Extract the [x, y] coordinate from the center of the cell holding the provided text.  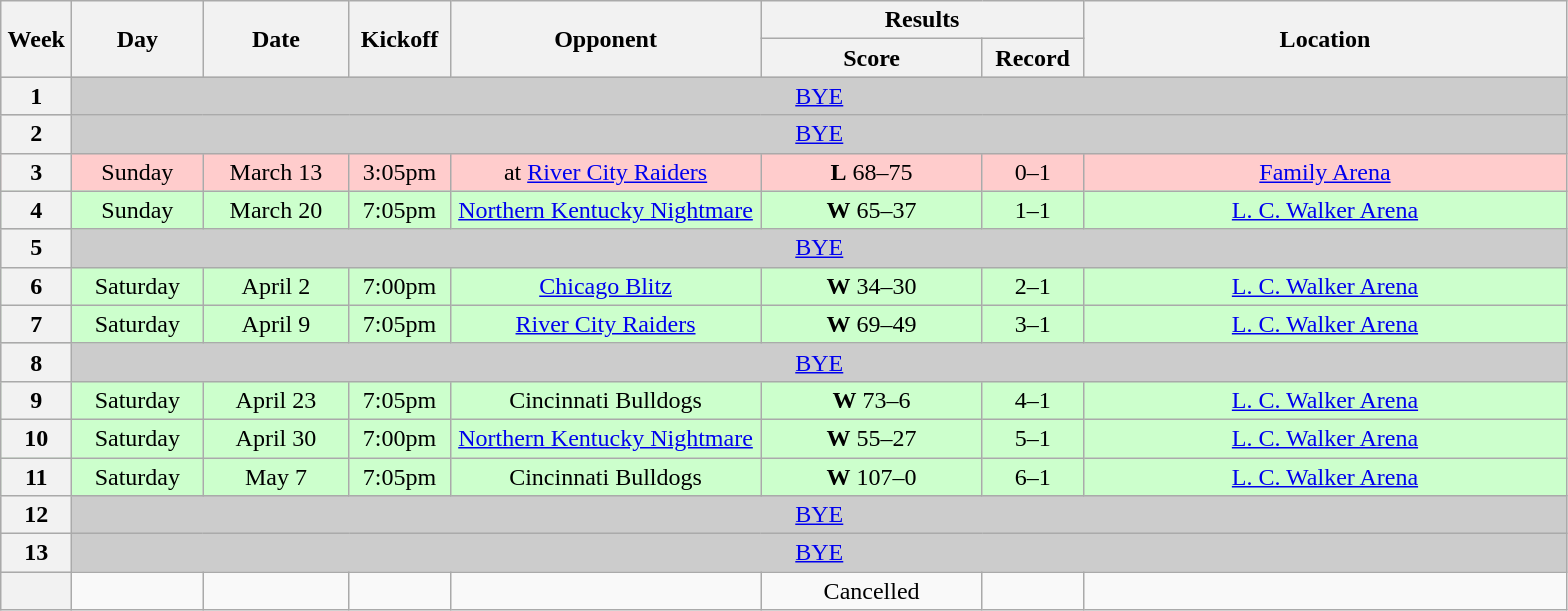
Cancelled [872, 591]
W 107–0 [872, 477]
13 [36, 553]
April 23 [276, 400]
3:05pm [400, 172]
12 [36, 515]
7 [36, 324]
6–1 [1032, 477]
2–1 [1032, 286]
W 73–6 [872, 400]
Date [276, 39]
May 7 [276, 477]
April 2 [276, 286]
L 68–75 [872, 172]
W 69–49 [872, 324]
River City Raiders [606, 324]
March 20 [276, 210]
0–1 [1032, 172]
Chicago Blitz [606, 286]
5 [36, 248]
1–1 [1032, 210]
Record [1032, 58]
Week [36, 39]
9 [36, 400]
W 65–37 [872, 210]
5–1 [1032, 438]
3–1 [1032, 324]
2 [36, 134]
Family Arena [1325, 172]
Kickoff [400, 39]
Day [138, 39]
6 [36, 286]
1 [36, 96]
at River City Raiders [606, 172]
W 34–30 [872, 286]
Location [1325, 39]
11 [36, 477]
Opponent [606, 39]
Results [922, 20]
4–1 [1032, 400]
April 9 [276, 324]
8 [36, 362]
W 55–27 [872, 438]
10 [36, 438]
Score [872, 58]
April 30 [276, 438]
3 [36, 172]
4 [36, 210]
March 13 [276, 172]
